From the cell containing the given text, extract its center point as [X, Y] coordinate. 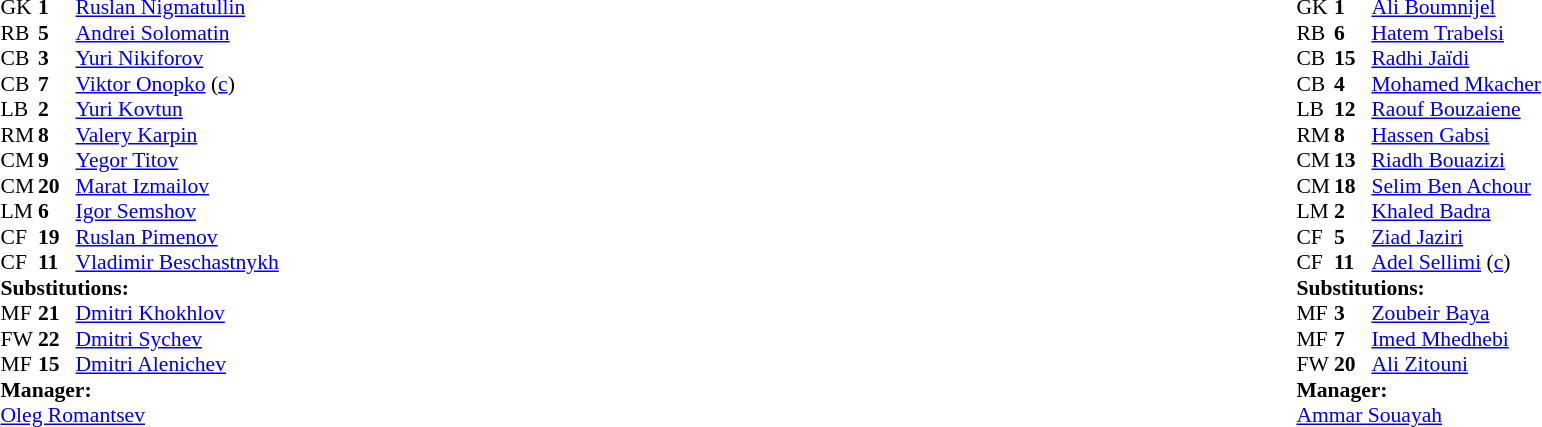
21 [57, 313]
Mohamed Mkacher [1456, 84]
Dmitri Alenichev [178, 365]
Viktor Onopko (c) [178, 84]
Radhi Jaïdi [1456, 59]
18 [1353, 186]
Hatem Trabelsi [1456, 33]
Ziad Jaziri [1456, 237]
Ruslan Pimenov [178, 237]
12 [1353, 109]
Yegor Titov [178, 161]
4 [1353, 84]
22 [57, 339]
Marat Izmailov [178, 186]
Yuri Kovtun [178, 109]
Imed Mhedhebi [1456, 339]
Khaled Badra [1456, 211]
Vladimir Beschastnykh [178, 263]
Yuri Nikiforov [178, 59]
Igor Semshov [178, 211]
Raouf Bouzaiene [1456, 109]
Hassen Gabsi [1456, 135]
Valery Karpin [178, 135]
Ali Zitouni [1456, 365]
Riadh Bouazizi [1456, 161]
Zoubeir Baya [1456, 313]
Selim Ben Achour [1456, 186]
Andrei Solomatin [178, 33]
Dmitri Khokhlov [178, 313]
9 [57, 161]
19 [57, 237]
13 [1353, 161]
Dmitri Sychev [178, 339]
Adel Sellimi (c) [1456, 263]
